Return [X, Y] of the center of cell containing provided text 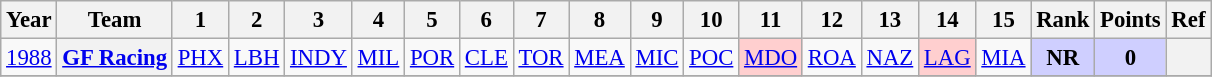
4 [378, 20]
7 [541, 20]
2 [257, 20]
12 [832, 20]
Rank [1063, 20]
6 [486, 20]
Team [114, 20]
NR [1063, 58]
15 [1004, 20]
10 [712, 20]
POC [712, 58]
Year [29, 20]
1 [200, 20]
POR [432, 58]
MIA [1004, 58]
Ref [1188, 20]
MIL [378, 58]
0 [1130, 58]
8 [600, 20]
MDO [771, 58]
MEA [600, 58]
5 [432, 20]
CLE [486, 58]
3 [319, 20]
LAG [948, 58]
INDY [319, 58]
LBH [257, 58]
PHX [200, 58]
GF Racing [114, 58]
14 [948, 20]
TOR [541, 58]
NAZ [890, 58]
11 [771, 20]
9 [657, 20]
MIC [657, 58]
Points [1130, 20]
13 [890, 20]
ROA [832, 58]
1988 [29, 58]
